Search for the cell housing the specified text and yield its (X, Y) center coordinate. 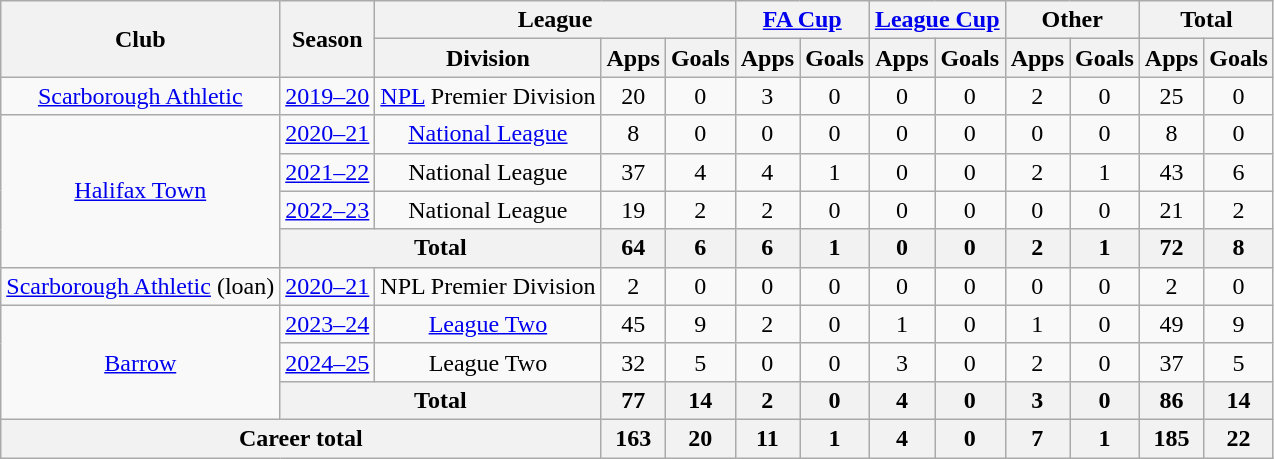
64 (633, 248)
FA Cup (802, 20)
72 (1171, 248)
2021–22 (328, 172)
2019–20 (328, 96)
21 (1171, 210)
Season (328, 39)
League Cup (937, 20)
11 (767, 438)
Other (1072, 20)
Division (488, 58)
163 (633, 438)
185 (1171, 438)
2024–25 (328, 362)
22 (1239, 438)
Career total (301, 438)
45 (633, 324)
Club (140, 39)
86 (1171, 400)
19 (633, 210)
Scarborough Athletic (loan) (140, 286)
7 (1037, 438)
43 (1171, 172)
League (555, 20)
Halifax Town (140, 191)
25 (1171, 96)
32 (633, 362)
2022–23 (328, 210)
77 (633, 400)
Scarborough Athletic (140, 96)
2023–24 (328, 324)
Barrow (140, 362)
49 (1171, 324)
